Provide the [X, Y] coordinate of the cell's center where the given text is located.  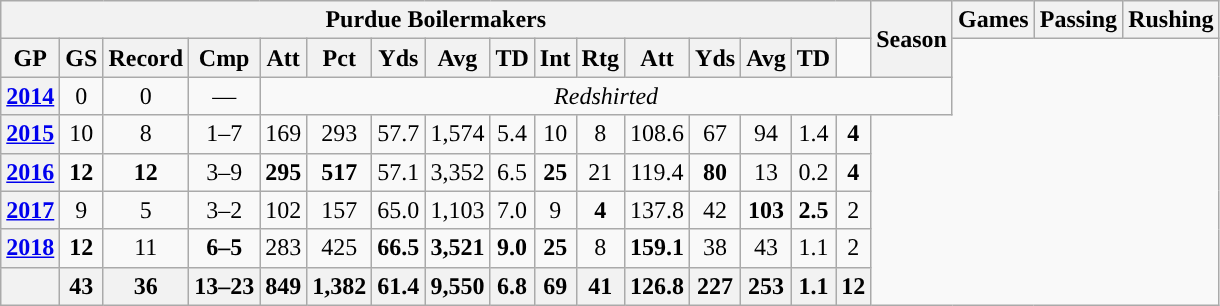
103 [766, 210]
517 [340, 172]
Redshirted [606, 96]
Rtg [600, 58]
2.5 [813, 210]
9,550 [458, 286]
21 [600, 172]
61.4 [398, 286]
GS [82, 58]
9.0 [512, 248]
5.4 [512, 134]
2016 [30, 172]
11 [146, 248]
2017 [30, 210]
57.7 [398, 134]
38 [716, 248]
283 [284, 248]
13 [766, 172]
2018 [30, 248]
293 [340, 134]
57.1 [398, 172]
67 [716, 134]
108.6 [656, 134]
65.0 [398, 210]
1,382 [340, 286]
Record [146, 58]
36 [146, 286]
157 [340, 210]
42 [716, 210]
159.1 [656, 248]
1,103 [458, 210]
Cmp [224, 58]
1–7 [224, 134]
253 [766, 286]
Games [993, 20]
126.8 [656, 286]
Pct [340, 58]
80 [716, 172]
41 [600, 286]
5 [146, 210]
Int [555, 58]
— [224, 96]
0.2 [813, 172]
425 [340, 248]
13–23 [224, 286]
2015 [30, 134]
102 [284, 210]
3–9 [224, 172]
3,352 [458, 172]
7.0 [512, 210]
1.4 [813, 134]
119.4 [656, 172]
6.8 [512, 286]
Passing [1078, 20]
2014 [30, 96]
Season [912, 39]
69 [555, 286]
Purdue Boilermakers [436, 20]
849 [284, 286]
169 [284, 134]
1,574 [458, 134]
6–5 [224, 248]
137.8 [656, 210]
GP [30, 58]
6.5 [512, 172]
295 [284, 172]
66.5 [398, 248]
227 [716, 286]
3–2 [224, 210]
Rushing [1171, 20]
3,521 [458, 248]
94 [766, 134]
